Scan for the cell matching the given text and deliver its (x, y) coordinate at center. 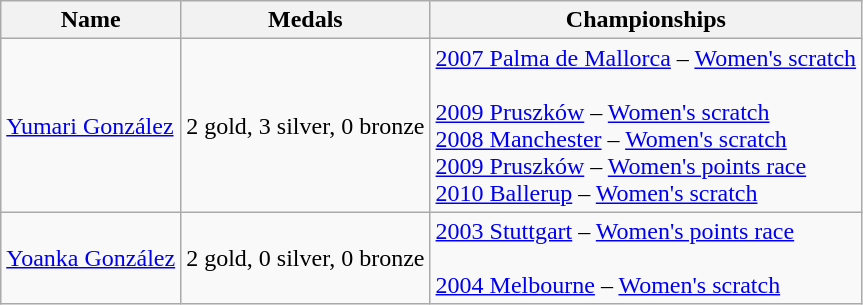
2 gold, 3 silver, 0 bronze (306, 126)
Name (91, 20)
Medals (306, 20)
2 gold, 0 silver, 0 bronze (306, 258)
Championships (646, 20)
Yumari González (91, 126)
2003 Stuttgart – Women's points race 2004 Melbourne – Women's scratch (646, 258)
Yoanka González (91, 258)
